From the cell containing the given text, extract its center point as [X, Y] coordinate. 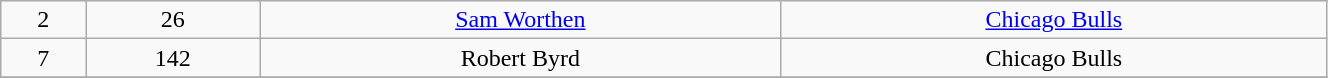
7 [44, 58]
Robert Byrd [521, 58]
142 [173, 58]
2 [44, 20]
Sam Worthen [521, 20]
26 [173, 20]
